Extract the (X, Y) coordinate from the center of the cell holding the provided text.  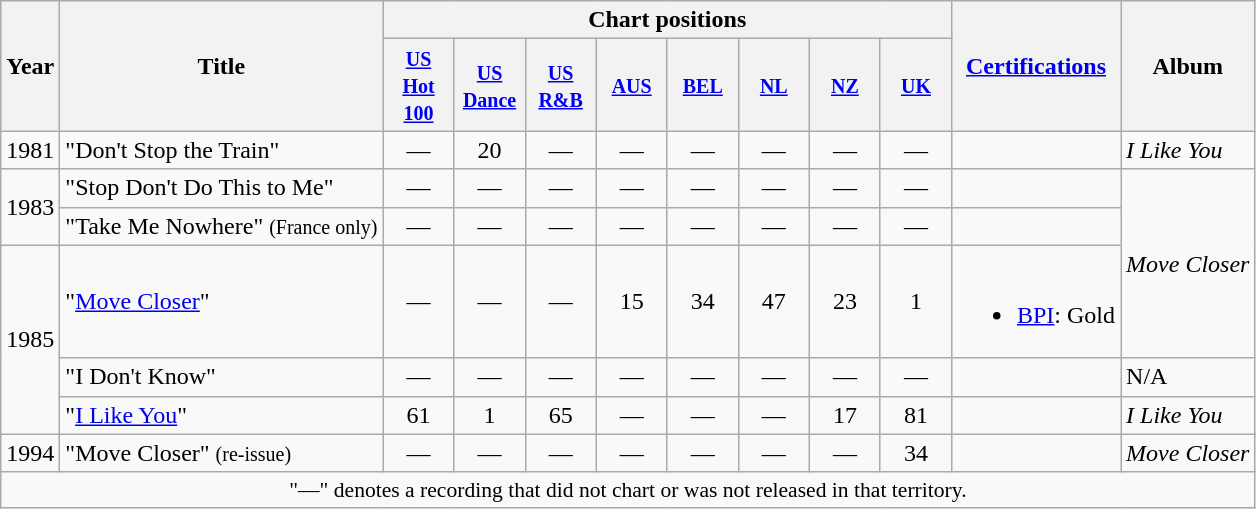
1985 (30, 340)
"I Like You" (222, 415)
1981 (30, 150)
Year (30, 66)
"Take Me Nowhere" (France only) (222, 226)
AUS (632, 85)
23 (844, 302)
BEL (702, 85)
NZ (844, 85)
"Stop Don't Do This to Me" (222, 188)
17 (844, 415)
65 (560, 415)
Title (222, 66)
1983 (30, 207)
"Move Closer" (re-issue) (222, 453)
US Dance (490, 85)
"Move Closer" (222, 302)
Chart positions (667, 20)
61 (418, 415)
US R&B (560, 85)
US Hot 100 (418, 85)
47 (774, 302)
81 (916, 415)
"I Don't Know" (222, 377)
20 (490, 150)
NL (774, 85)
15 (632, 302)
N/A (1188, 377)
UK (916, 85)
Album (1188, 66)
BPI: Gold (1036, 302)
Certifications (1036, 66)
"—" denotes a recording that did not chart or was not released in that territory. (628, 490)
"Don't Stop the Train" (222, 150)
1994 (30, 453)
